Find where the given text appears and provide that cell's center as (x, y) coordinate. 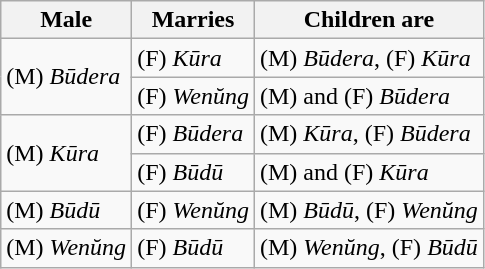
(M) Wenŭng, (F) Būdū (368, 248)
(M) and (F) Būdera (368, 96)
(M) Būdera, (F) Kūra (368, 58)
Children are (368, 20)
(F) Būdera (194, 134)
(F) Kūra (194, 58)
(M) and (F) Kūra (368, 172)
(M) Kūra, (F) Būdera (368, 134)
(M) Būdera (66, 77)
(M) Kūra (66, 153)
(M) Būdū (66, 210)
Marries (194, 20)
(M) Būdū, (F) Wenŭng (368, 210)
Male (66, 20)
(M) Wenŭng (66, 248)
